Scan for the cell matching the given text and deliver its [x, y] coordinate at center. 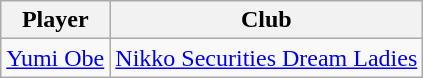
Yumi Obe [56, 58]
Club [266, 20]
Nikko Securities Dream Ladies [266, 58]
Player [56, 20]
